Capture the cell that displays the provided text and extract its [x, y] central coordinate. 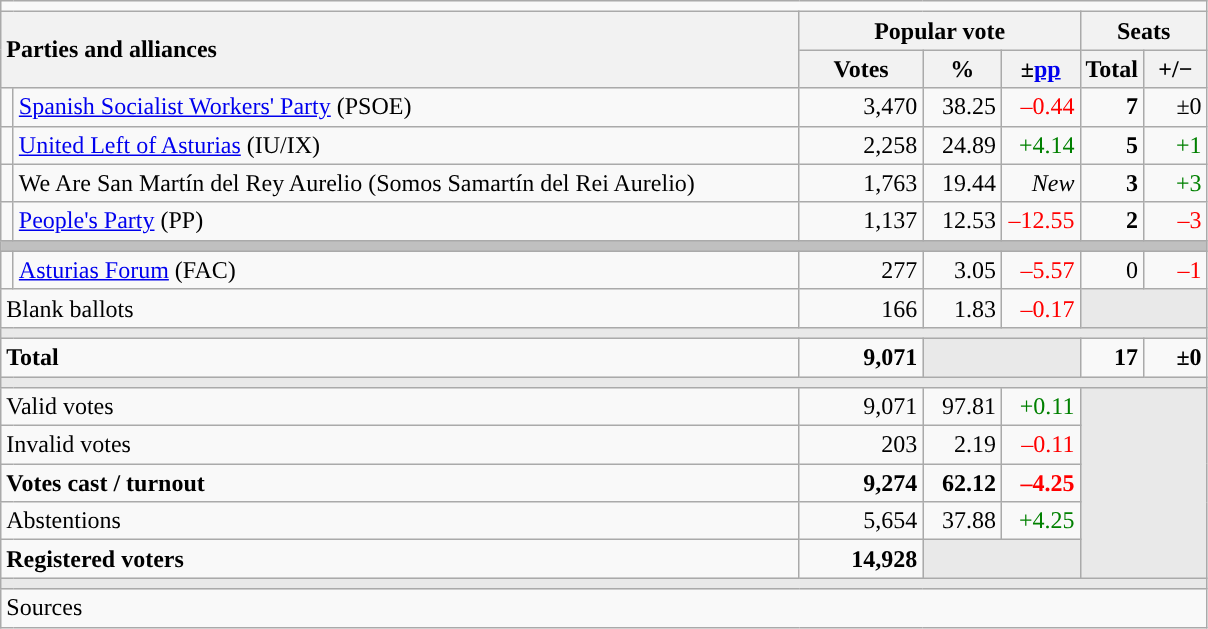
12.53 [962, 221]
62.12 [962, 483]
7 [1112, 107]
2 [1112, 221]
–12.55 [1040, 221]
Invalid votes [400, 445]
37.88 [962, 521]
Popular vote [940, 31]
Abstentions [400, 521]
±pp [1040, 69]
–3 [1176, 221]
Blank ballots [400, 308]
5 [1112, 145]
Sources [604, 608]
United Left of Asturias (IU/IX) [406, 145]
Votes [861, 69]
People's Party (PP) [406, 221]
–0.44 [1040, 107]
New [1040, 183]
–4.25 [1040, 483]
203 [861, 445]
9,274 [861, 483]
14,928 [861, 559]
3,470 [861, 107]
5,654 [861, 521]
19.44 [962, 183]
1,137 [861, 221]
+3 [1176, 183]
–0.11 [1040, 445]
0 [1112, 270]
17 [1112, 357]
Spanish Socialist Workers' Party (PSOE) [406, 107]
We Are San Martín del Rey Aurelio (Somos Samartín del Rei Aurelio) [406, 183]
–5.57 [1040, 270]
1.83 [962, 308]
+4.14 [1040, 145]
+/− [1176, 69]
Valid votes [400, 407]
2,258 [861, 145]
3.05 [962, 270]
–1 [1176, 270]
Parties and alliances [400, 50]
Seats [1144, 31]
Asturias Forum (FAC) [406, 270]
97.81 [962, 407]
+1 [1176, 145]
+4.25 [1040, 521]
Votes cast / turnout [400, 483]
277 [861, 270]
24.89 [962, 145]
166 [861, 308]
38.25 [962, 107]
+0.11 [1040, 407]
2.19 [962, 445]
3 [1112, 183]
Registered voters [400, 559]
% [962, 69]
1,763 [861, 183]
–0.17 [1040, 308]
